Search for the cell housing the specified text and yield its [X, Y] center coordinate. 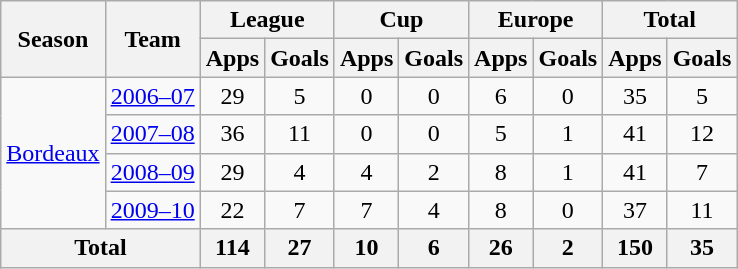
26 [501, 248]
Europe [536, 20]
2007–08 [152, 134]
League [267, 20]
150 [635, 248]
10 [366, 248]
Cup [401, 20]
Team [152, 39]
27 [300, 248]
37 [635, 210]
Bordeaux [53, 153]
12 [702, 134]
2006–07 [152, 96]
2009–10 [152, 210]
Season [53, 39]
2008–09 [152, 172]
36 [232, 134]
22 [232, 210]
114 [232, 248]
